For the text-containing cell, return its midpoint in [x, y] coordinate format. 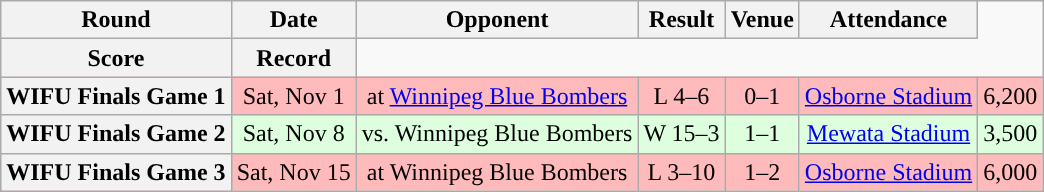
Sat, Nov 1 [294, 96]
Opponent [497, 20]
Mewata Stadium [888, 134]
3,500 [1010, 134]
Record [294, 58]
Round [116, 20]
W 15–3 [682, 134]
Score [116, 58]
WIFU Finals Game 2 [116, 134]
1–2 [762, 172]
WIFU Finals Game 1 [116, 96]
Sat, Nov 8 [294, 134]
L 4–6 [682, 96]
6,000 [1010, 172]
Attendance [888, 20]
Venue [762, 20]
Sat, Nov 15 [294, 172]
Date [294, 20]
0–1 [762, 96]
1–1 [762, 134]
vs. Winnipeg Blue Bombers [497, 134]
Result [682, 20]
L 3–10 [682, 172]
6,200 [1010, 96]
WIFU Finals Game 3 [116, 172]
